Return the [x, y] coordinate for the center point of the cell that contains the specified text.  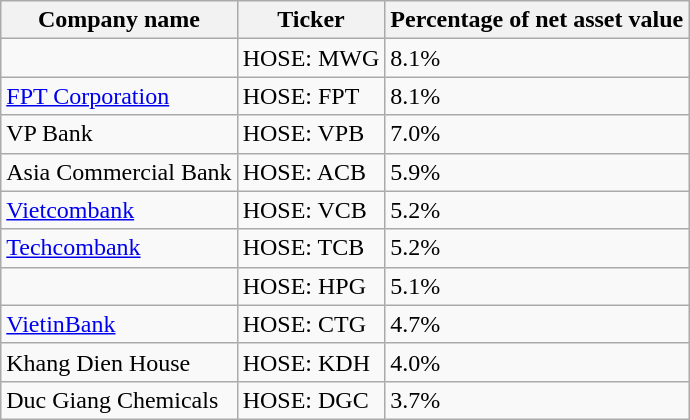
4.0% [537, 362]
HOSE: VPB [311, 134]
Techcombank [119, 248]
Percentage of net asset value [537, 20]
HOSE: KDH [311, 362]
Duc Giang Chemicals [119, 400]
4.7% [537, 324]
VP Bank [119, 134]
Asia Commercial Bank [119, 172]
Vietcombank [119, 210]
HOSE: ACB [311, 172]
HOSE: TCB [311, 248]
HOSE: CTG [311, 324]
Ticker [311, 20]
5.9% [537, 172]
3.7% [537, 400]
5.1% [537, 286]
VietinBank [119, 324]
HOSE: HPG [311, 286]
HOSE: DGC [311, 400]
7.0% [537, 134]
Company name [119, 20]
HOSE: MWG [311, 58]
HOSE: VCB [311, 210]
HOSE: FPT [311, 96]
FPT Corporation [119, 96]
Khang Dien House [119, 362]
